Provide the [X, Y] coordinate of the cell's center where the given text is located.  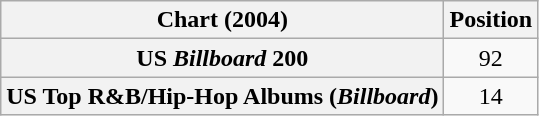
Chart (2004) [222, 20]
92 [491, 58]
14 [491, 96]
Position [491, 20]
US Billboard 200 [222, 58]
US Top R&B/Hip-Hop Albums (Billboard) [222, 96]
